Output the (x, y) coordinate of the center of the cell containing the given text.  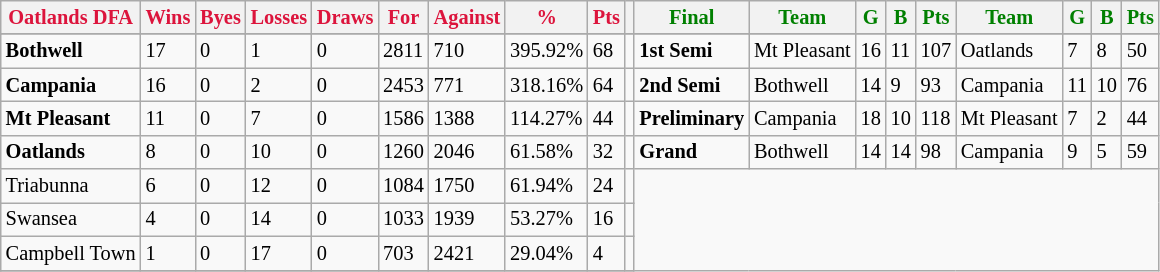
Byes (220, 17)
61.58% (546, 152)
29.04% (546, 253)
5 (1107, 152)
64 (606, 85)
703 (403, 253)
53.27% (546, 219)
2421 (468, 253)
1586 (403, 118)
93 (936, 85)
395.92% (546, 51)
Grand (692, 152)
Final (692, 17)
1033 (403, 219)
32 (606, 152)
24 (606, 186)
61.94% (546, 186)
Triabunna (71, 186)
6 (168, 186)
318.16% (546, 85)
12 (279, 186)
98 (936, 152)
Campbell Town (71, 253)
Against (468, 17)
76 (1140, 85)
For (403, 17)
118 (936, 118)
Swansea (71, 219)
50 (1140, 51)
1750 (468, 186)
Oatlands DFA (71, 17)
2046 (468, 152)
Losses (279, 17)
107 (936, 51)
59 (1140, 152)
114.27% (546, 118)
1084 (403, 186)
Draws (345, 17)
1939 (468, 219)
% (546, 17)
1st Semi (692, 51)
68 (606, 51)
1260 (403, 152)
2453 (403, 85)
1388 (468, 118)
Wins (168, 17)
710 (468, 51)
2811 (403, 51)
771 (468, 85)
18 (871, 118)
Preliminary (692, 118)
2nd Semi (692, 85)
